Provide the [x, y] coordinate of the cell's center where the given text is located.  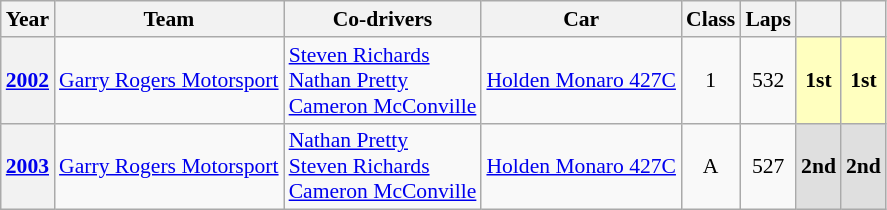
Steven Richards Nathan Pretty Cameron McConville [383, 80]
Class [710, 19]
2002 [28, 80]
Year [28, 19]
1 [710, 80]
Team [169, 19]
A [710, 166]
2003 [28, 166]
527 [768, 166]
Nathan Pretty Steven Richards Cameron McConville [383, 166]
Co-drivers [383, 19]
Laps [768, 19]
532 [768, 80]
Car [581, 19]
